Pinpoint the cell where the given text exists, returning its [x, y] midpoint coordinate. 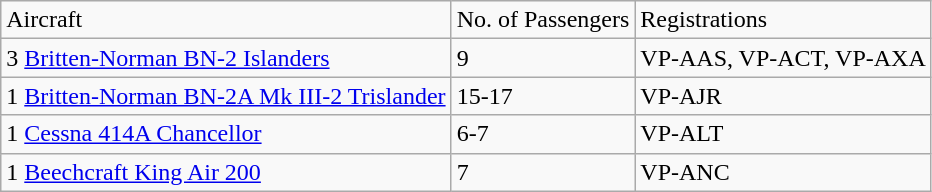
Aircraft [226, 20]
6-7 [543, 134]
1 Britten-Norman BN-2A Mk III-2 Trislander [226, 96]
VP-ANC [783, 172]
9 [543, 58]
Registrations [783, 20]
7 [543, 172]
VP-AJR [783, 96]
1 Cessna 414A Chancellor [226, 134]
VP-ALT [783, 134]
3 Britten-Norman BN-2 Islanders [226, 58]
15-17 [543, 96]
1 Beechcraft King Air 200 [226, 172]
VP-AAS, VP-ACT, VP-AXA [783, 58]
No. of Passengers [543, 20]
